From the cell containing the given text, extract its center point as (x, y) coordinate. 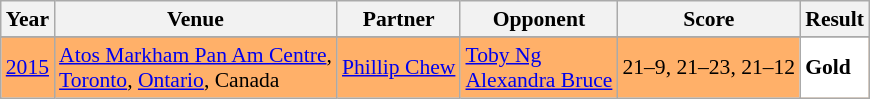
Year (28, 19)
Partner (398, 19)
Atos Markham Pan Am Centre, Toronto, Ontario, Canada (196, 68)
Toby Ng Alexandra Bruce (538, 68)
Score (708, 19)
Venue (196, 19)
Phillip Chew (398, 68)
Result (834, 19)
21–9, 21–23, 21–12 (708, 68)
Opponent (538, 19)
Gold (834, 68)
2015 (28, 68)
